Scan for the cell matching the given text and deliver its (X, Y) coordinate at center. 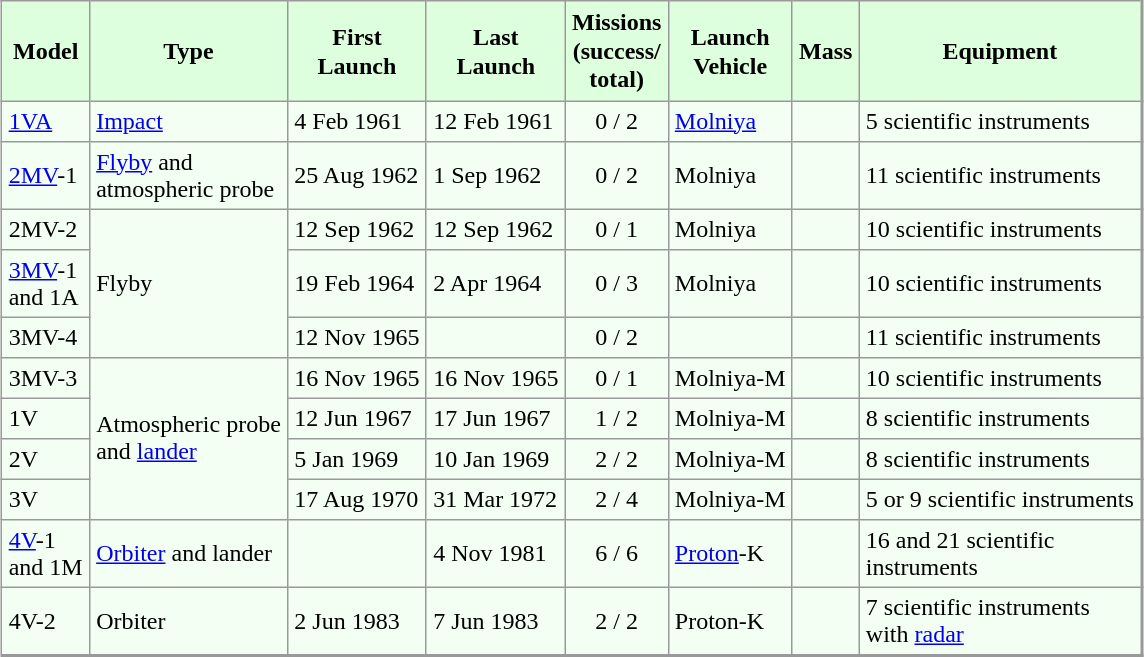
17 Jun 1967 (496, 418)
12 Nov 1965 (358, 337)
10 Jan 1969 (496, 458)
3V (46, 499)
Model (46, 51)
FirstLaunch (358, 51)
5 scientific instruments (1000, 121)
1 / 2 (616, 418)
Orbiter and lander (188, 553)
5 Jan 1969 (358, 458)
Equipment (1000, 51)
4 Nov 1981 (496, 553)
12 Jun 1967 (358, 418)
25 Aug 1962 (358, 175)
2MV-2 (46, 229)
4V-2 (46, 621)
Missions(success/total) (616, 51)
7 scientific instruments with radar (1000, 621)
2 Jun 1983 (358, 621)
Impact (188, 121)
4V-1and 1M (46, 553)
17 Aug 1970 (358, 499)
16 and 21 scientific instruments (1000, 553)
7 Jun 1983 (496, 621)
6 / 6 (616, 553)
Mass (826, 51)
0 / 3 (616, 283)
2 Apr 1964 (496, 283)
1 Sep 1962 (496, 175)
12 Feb 1961 (496, 121)
3MV-3 (46, 377)
2 / 4 (616, 499)
3MV-1and 1A (46, 283)
Type (188, 51)
2MV-1 (46, 175)
Atmospheric probeand lander (188, 438)
Flyby and atmospheric probe (188, 175)
Flyby (188, 283)
4 Feb 1961 (358, 121)
31 Mar 1972 (496, 499)
5 or 9 scientific instruments (1000, 499)
2V (46, 458)
3MV-4 (46, 337)
1V (46, 418)
19 Feb 1964 (358, 283)
LaunchVehicle (730, 51)
1VA (46, 121)
Orbiter (188, 621)
LastLaunch (496, 51)
